Identify which cell holds the provided text, then report its (x, y) central coordinate. 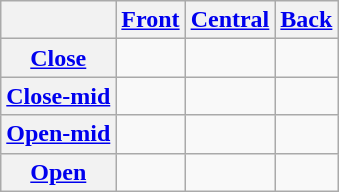
Close-mid (58, 96)
Close (58, 58)
Front (150, 20)
Open-mid (58, 134)
Open (58, 172)
Back (306, 20)
Central (230, 20)
